Search for the cell housing the specified text and yield its [x, y] center coordinate. 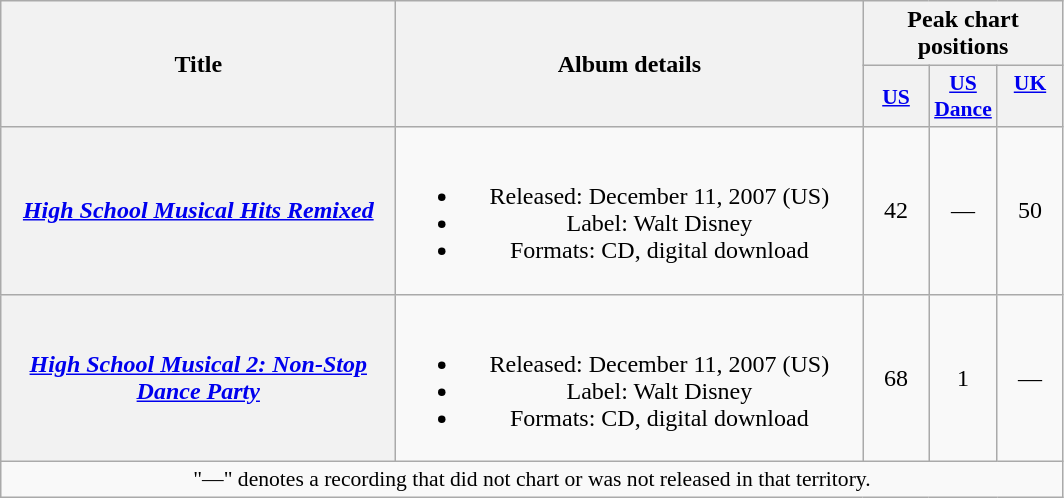
Album details [630, 64]
42 [896, 210]
US [896, 96]
50 [1030, 210]
Title [198, 64]
USDance [963, 96]
68 [896, 378]
High School Musical Hits Remixed [198, 210]
"—" denotes a recording that did not chart or was not released in that territory. [532, 479]
1 [963, 378]
UK [1030, 96]
High School Musical 2: Non-Stop Dance Party [198, 378]
Peak chart positions [963, 34]
